From the cell containing the given text, extract its center point as [x, y] coordinate. 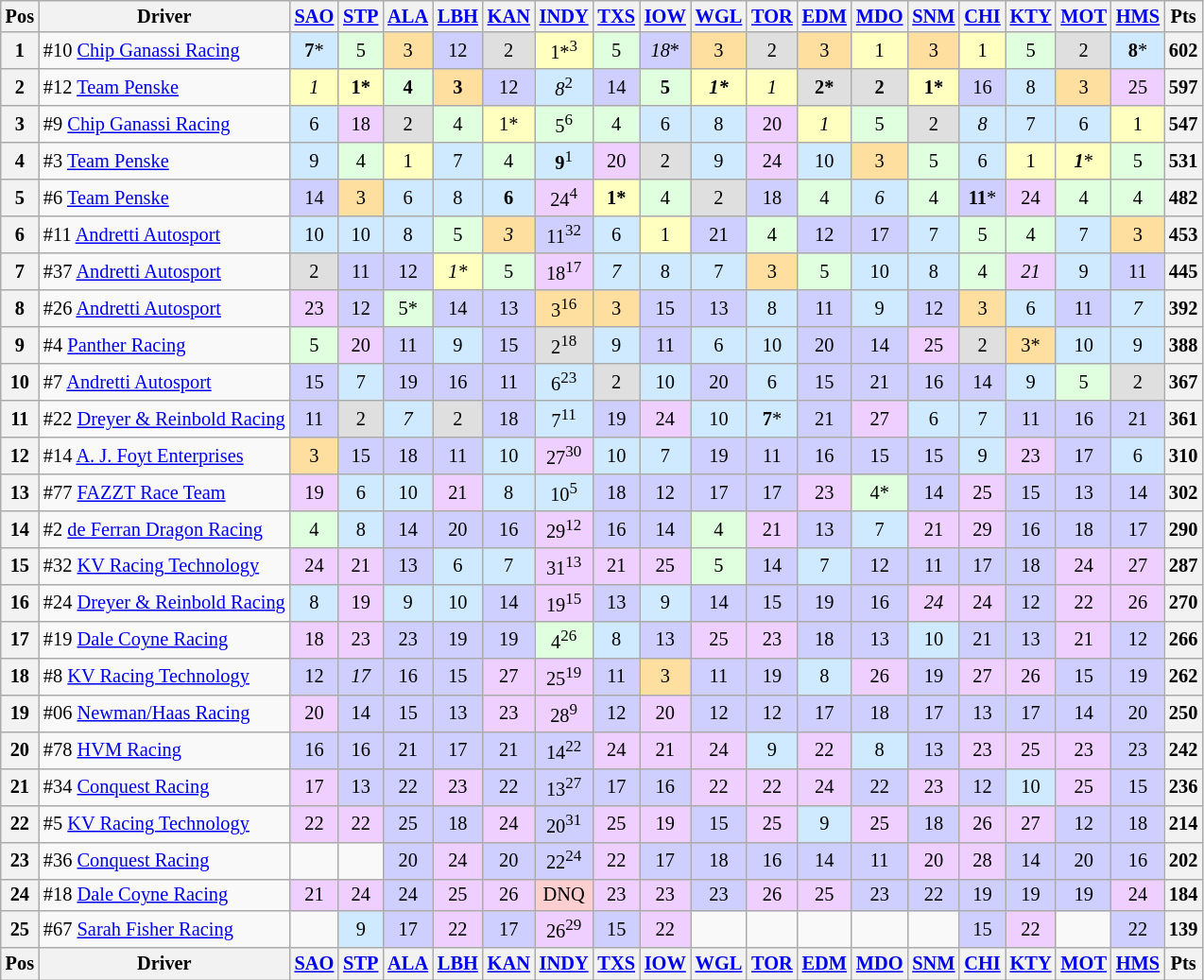
310 [1183, 456]
1422 [564, 750]
2519 [564, 677]
3* [1031, 346]
#12 Team Penske [164, 87]
602 [1183, 51]
250 [1183, 713]
#18 Dale Coyne Racing [164, 895]
2912 [564, 529]
597 [1183, 87]
3113 [564, 565]
1915 [564, 603]
531 [1183, 161]
#77 FAZZT Race Team [164, 491]
1327 [564, 786]
361 [1183, 420]
184 [1183, 895]
#4 Panther Racing [164, 346]
289 [564, 713]
#8 KV Racing Technology [164, 677]
#19 Dale Coyne Racing [164, 639]
#22 Dreyer & Reinbold Racing [164, 420]
#32 KV Racing Technology [164, 565]
#37 Andretti Autosport [164, 272]
426 [564, 639]
1*3 [564, 51]
302 [1183, 491]
287 [1183, 565]
#10 Chip Ganassi Racing [164, 51]
244 [564, 198]
388 [1183, 346]
214 [1183, 824]
#36 Conquest Racing [164, 860]
91 [564, 161]
#2 de Ferran Dragon Racing [164, 529]
482 [1183, 198]
#9 Chip Ganassi Racing [164, 125]
5* [408, 308]
82 [564, 87]
1132 [564, 234]
#24 Dreyer & Reinbold Racing [164, 603]
266 [1183, 639]
28 [982, 860]
270 [1183, 603]
367 [1183, 382]
139 [1183, 930]
#7 Andretti Autosport [164, 382]
56 [564, 125]
#14 A. J. Foyt Enterprises [164, 456]
#78 HVM Racing [164, 750]
242 [1183, 750]
2730 [564, 456]
290 [1183, 529]
#5 KV Racing Technology [164, 824]
623 [564, 382]
18* [665, 51]
453 [1183, 234]
#67 Sarah Fisher Racing [164, 930]
105 [564, 491]
2629 [564, 930]
8* [1138, 51]
445 [1183, 272]
#6 Team Penske [164, 198]
218 [564, 346]
11* [982, 198]
236 [1183, 786]
#34 Conquest Racing [164, 786]
392 [1183, 308]
262 [1183, 677]
#11 Andretti Autosport [164, 234]
2* [824, 87]
547 [1183, 125]
DNQ [564, 895]
711 [564, 420]
1817 [564, 272]
#06 Newman/Haas Racing [164, 713]
2031 [564, 824]
#26 Andretti Autosport [164, 308]
4* [880, 491]
202 [1183, 860]
29 [982, 529]
316 [564, 308]
2224 [564, 860]
#3 Team Penske [164, 161]
